Provide the (X, Y) coordinate of the cell's center where the given text is located.  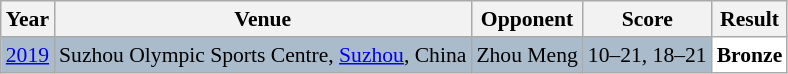
Opponent (526, 19)
Bronze (750, 55)
2019 (28, 55)
Result (750, 19)
Score (648, 19)
Year (28, 19)
Zhou Meng (526, 55)
Suzhou Olympic Sports Centre, Suzhou, China (262, 55)
10–21, 18–21 (648, 55)
Venue (262, 19)
